Output the [x, y] coordinate of the center of the cell containing the given text.  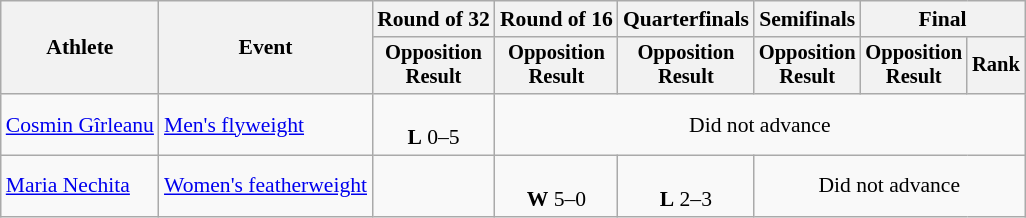
Maria Nechita [80, 186]
L 0–5 [434, 124]
Cosmin Gîrleanu [80, 124]
Final [942, 19]
Event [266, 48]
Round of 32 [434, 19]
Women's featherweight [266, 186]
Round of 16 [556, 19]
Quarterfinals [686, 19]
Rank [996, 66]
Athlete [80, 48]
Men's flyweight [266, 124]
L 2–3 [686, 186]
Semifinals [808, 19]
W 5–0 [556, 186]
